Locate the cell with the specified text and output its [x, y] center coordinate. 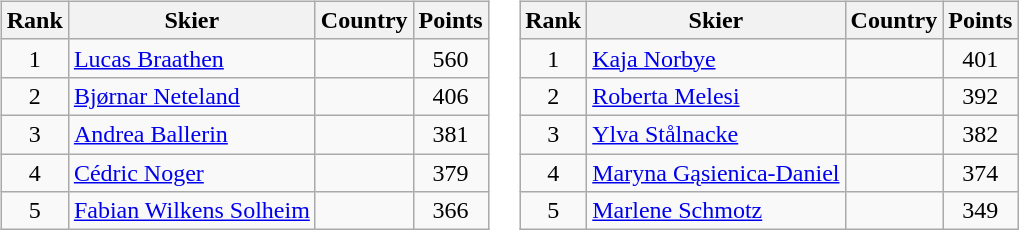
Marlene Schmotz [716, 211]
Kaja Norbye [716, 58]
Ylva Stålnacke [716, 134]
Roberta Melesi [716, 96]
349 [980, 211]
382 [980, 134]
392 [980, 96]
560 [450, 58]
Lucas Braathen [192, 58]
Cédric Noger [192, 173]
Bjørnar Neteland [192, 96]
406 [450, 96]
366 [450, 211]
Maryna Gąsienica-Daniel [716, 173]
Andrea Ballerin [192, 134]
401 [980, 58]
Fabian Wilkens Solheim [192, 211]
374 [980, 173]
381 [450, 134]
379 [450, 173]
